Search for the cell housing the specified text and yield its [x, y] center coordinate. 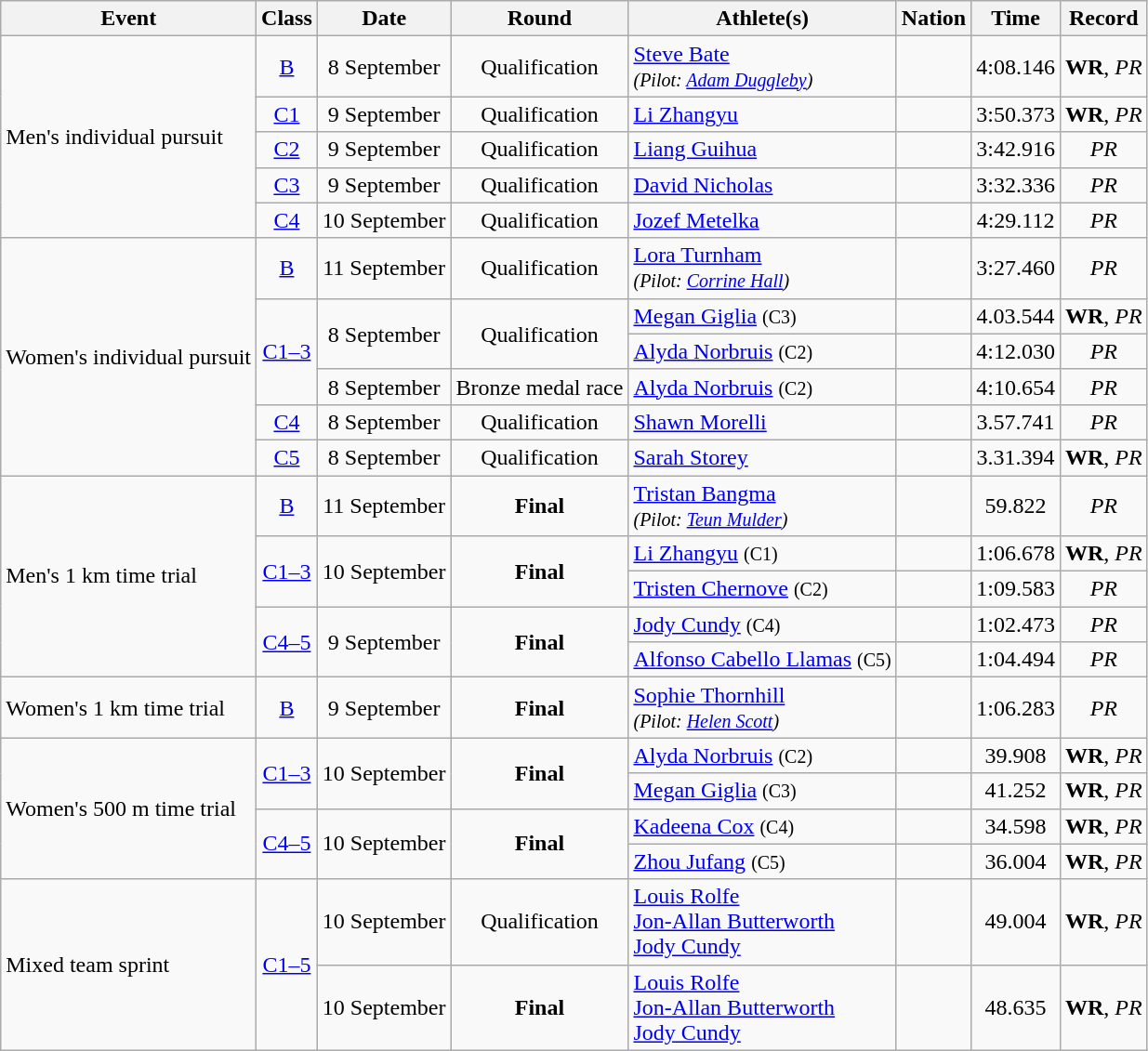
C3 [287, 185]
Sophie Thornhill(Pilot: Helen Scott) [762, 708]
3:50.373 [1016, 114]
Record [1103, 19]
3.57.741 [1016, 422]
Li Zhangyu [762, 114]
1:04.494 [1016, 660]
Men's 1 km time trial [128, 576]
Time [1016, 19]
4:29.112 [1016, 220]
Class [287, 19]
4:12.030 [1016, 351]
39.908 [1016, 755]
Women's 500 m time trial [128, 808]
Alfonso Cabello Llamas (C5) [762, 660]
Steve Bate(Pilot: Adam Duggleby) [762, 67]
3:32.336 [1016, 185]
C1 [287, 114]
3.31.394 [1016, 457]
Women's 1 km time trial [128, 708]
1:06.678 [1016, 554]
Li Zhangyu (C1) [762, 554]
C1–5 [287, 965]
59.822 [1016, 506]
3:27.460 [1016, 268]
1:02.473 [1016, 624]
4:08.146 [1016, 67]
Jozef Metelka [762, 220]
Mixed team sprint [128, 965]
Tristan Bangma(Pilot: Teun Mulder) [762, 506]
Men's individual pursuit [128, 138]
Sarah Storey [762, 457]
Liang Guihua [762, 150]
1:06.283 [1016, 708]
Jody Cundy (C4) [762, 624]
C2 [287, 150]
48.635 [1016, 1007]
41.252 [1016, 791]
Athlete(s) [762, 19]
4:10.654 [1016, 387]
36.004 [1016, 861]
Shawn Morelli [762, 422]
Nation [933, 19]
Event [128, 19]
C5 [287, 457]
Date [384, 19]
Lora Turnham(Pilot: Corrine Hall) [762, 268]
Round [539, 19]
Kadeena Cox (C4) [762, 826]
1:09.583 [1016, 589]
Women's individual pursuit [128, 357]
Tristen Chernove (C2) [762, 589]
Zhou Jufang (C5) [762, 861]
Bronze medal race [539, 387]
3:42.916 [1016, 150]
34.598 [1016, 826]
David Nicholas [762, 185]
49.004 [1016, 922]
4.03.544 [1016, 316]
